Provide the [x, y] coordinate of the cell's center where the given text is located.  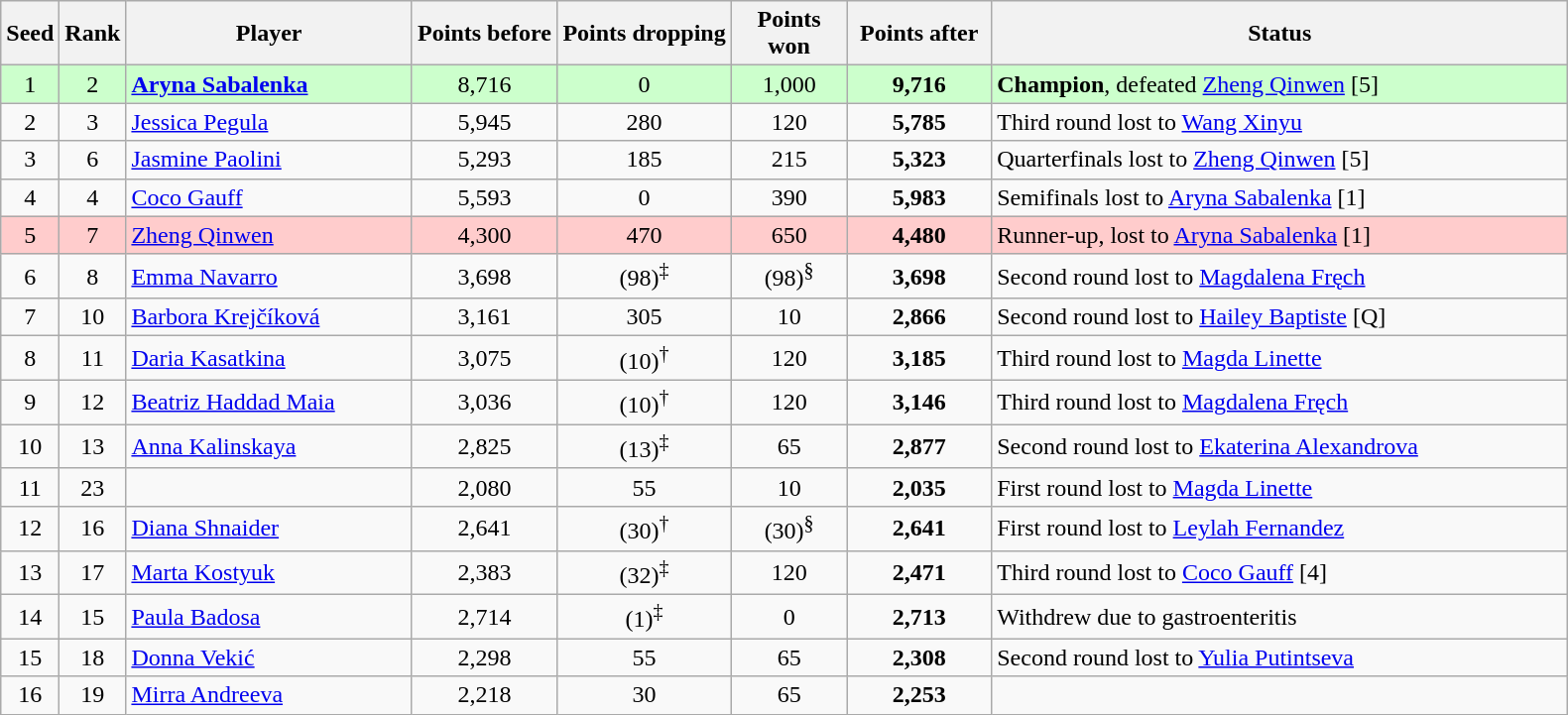
Diana Shnaider [270, 528]
2,035 [919, 487]
280 [645, 122]
(32)‡ [645, 573]
Seed [30, 34]
Second round lost to Magdalena Fręch [1279, 276]
(30)† [645, 528]
305 [645, 317]
Runner-up, lost to Aryna Sabalenka [1] [1279, 235]
2,713 [919, 617]
5,785 [919, 122]
14 [30, 617]
Donna Vekić [270, 657]
4,300 [484, 235]
First round lost to Leylah Fernandez [1279, 528]
2,714 [484, 617]
Status [1279, 34]
Third round lost to Magda Linette [1279, 359]
2,218 [484, 695]
Second round lost to Hailey Baptiste [Q] [1279, 317]
2,383 [484, 573]
5,945 [484, 122]
5 [30, 235]
3,161 [484, 317]
Champion, defeated Zheng Qinwen [5] [1279, 84]
23 [93, 487]
Third round lost to Magdalena Fręch [1279, 403]
1 [30, 84]
Emma Navarro [270, 276]
Coco Gauff [270, 197]
Withdrew due to gastroenteritis [1279, 617]
Mirra Andreeva [270, 695]
9,716 [919, 84]
2,298 [484, 657]
Points before [484, 34]
(30)§ [789, 528]
Beatriz Haddad Maia [270, 403]
185 [645, 160]
2,877 [919, 446]
Barbora Krejčíková [270, 317]
3,185 [919, 359]
(1)‡ [645, 617]
3,146 [919, 403]
Jasmine Paolini [270, 160]
3,036 [484, 403]
Points after [919, 34]
2,471 [919, 573]
Points dropping [645, 34]
17 [93, 573]
Paula Badosa [270, 617]
5,323 [919, 160]
Player [270, 34]
Rank [93, 34]
(98)‡ [645, 276]
2,308 [919, 657]
390 [789, 197]
30 [645, 695]
2,866 [919, 317]
(98)§ [789, 276]
215 [789, 160]
2,253 [919, 695]
Semifinals lost to Aryna Sabalenka [1] [1279, 197]
9 [30, 403]
1,000 [789, 84]
Daria Kasatkina [270, 359]
Second round lost to Yulia Putintseva [1279, 657]
3,075 [484, 359]
4,480 [919, 235]
8,716 [484, 84]
Second round lost to Ekaterina Alexandrova [1279, 446]
18 [93, 657]
5,593 [484, 197]
2,080 [484, 487]
Jessica Pegula [270, 122]
First round lost to Magda Linette [1279, 487]
Anna Kalinskaya [270, 446]
Aryna Sabalenka [270, 84]
Third round lost to Wang Xinyu [1279, 122]
5,293 [484, 160]
Marta Kostyuk [270, 573]
2,825 [484, 446]
Quarterfinals lost to Zheng Qinwen [5] [1279, 160]
Zheng Qinwen [270, 235]
19 [93, 695]
Points won [789, 34]
650 [789, 235]
470 [645, 235]
5,983 [919, 197]
(13)‡ [645, 446]
Third round lost to Coco Gauff [4] [1279, 573]
